Extract the [X, Y] coordinate from the center of the cell holding the provided text.  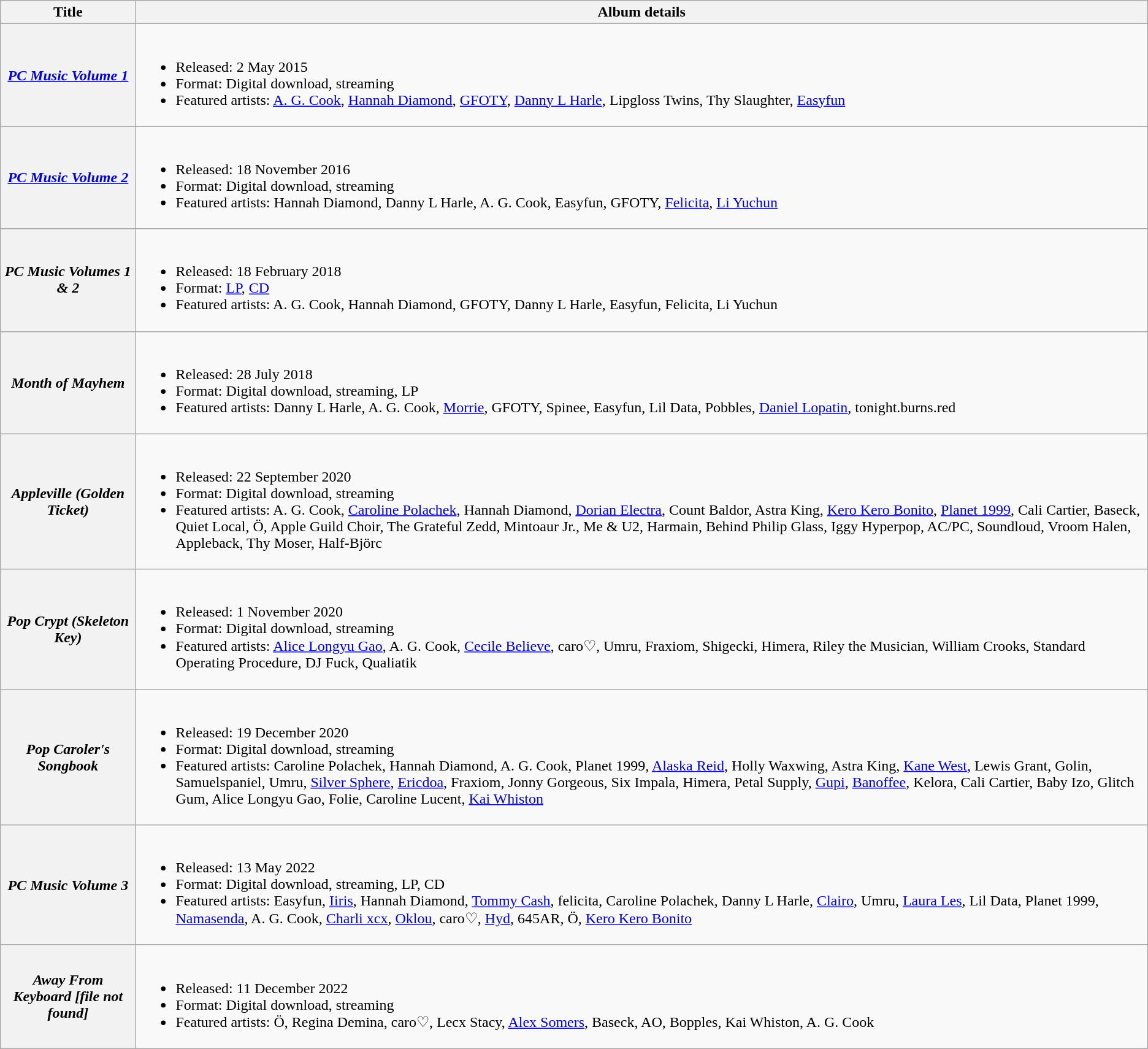
PC Music Volume 2 [68, 178]
Appleville (Golden Ticket) [68, 502]
Album details [641, 12]
PC Music Volume 3 [68, 885]
Pop Caroler's Songbook [68, 757]
PC Music Volume 1 [68, 75]
Month of Mayhem [68, 383]
Pop Crypt (Skeleton Key) [68, 629]
PC Music Volumes 1 & 2 [68, 280]
Away From Keyboard [file not found] [68, 996]
Released: 18 February 2018Format: LP, CDFeatured artists: A. G. Cook, Hannah Diamond, GFOTY, Danny L Harle, Easyfun, Felicita, Li Yuchun [641, 280]
Title [68, 12]
